Scan for the cell matching the given text and deliver its (x, y) coordinate at center. 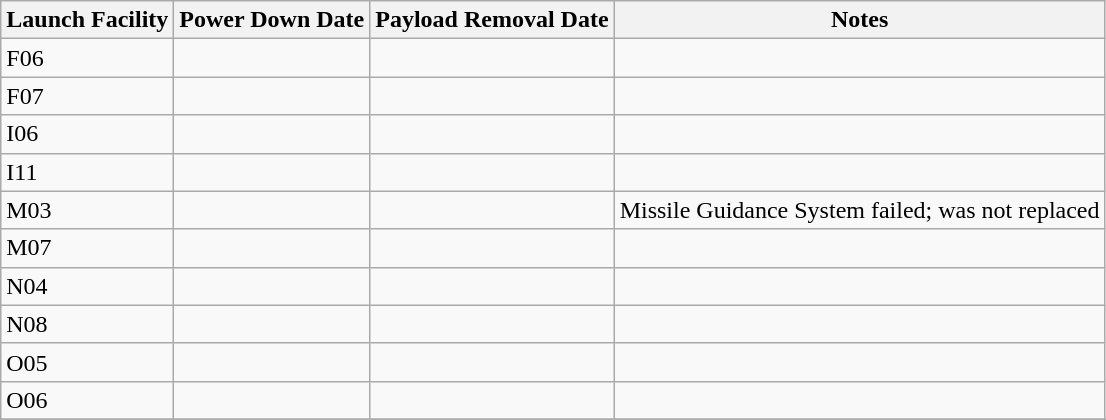
F07 (88, 96)
Missile Guidance System failed; was not replaced (860, 210)
Power Down Date (272, 20)
M07 (88, 248)
N04 (88, 286)
M03 (88, 210)
O05 (88, 362)
I11 (88, 172)
O06 (88, 400)
Notes (860, 20)
Launch Facility (88, 20)
N08 (88, 324)
F06 (88, 58)
I06 (88, 134)
Payload Removal Date (492, 20)
